Provide the (x, y) coordinate of the cell's center where the given text is located.  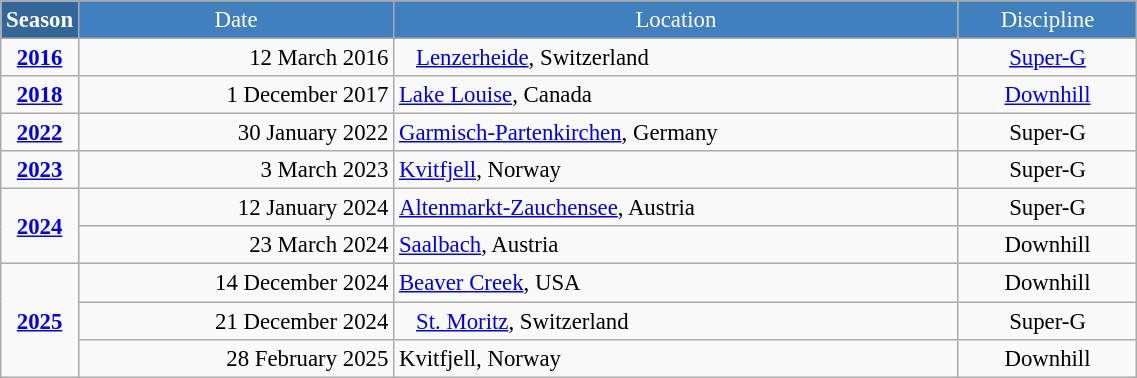
12 March 2016 (236, 58)
Lake Louise, Canada (676, 95)
Season (40, 20)
Discipline (1048, 20)
14 December 2024 (236, 283)
23 March 2024 (236, 245)
12 January 2024 (236, 208)
Altenmarkt-Zauchensee, Austria (676, 208)
Date (236, 20)
2022 (40, 133)
1 December 2017 (236, 95)
3 March 2023 (236, 170)
Saalbach, Austria (676, 245)
28 February 2025 (236, 358)
Lenzerheide, Switzerland (676, 58)
St. Moritz, Switzerland (676, 321)
Garmisch-Partenkirchen, Germany (676, 133)
2025 (40, 320)
2016 (40, 58)
2023 (40, 170)
21 December 2024 (236, 321)
30 January 2022 (236, 133)
2018 (40, 95)
Location (676, 20)
2024 (40, 226)
Beaver Creek, USA (676, 283)
